Detect which cell encompasses the target text, then output its (X, Y) center coordinate. 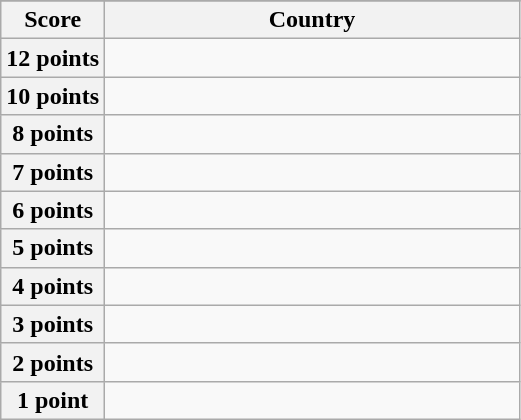
5 points (53, 248)
1 point (53, 400)
10 points (53, 96)
12 points (53, 58)
Score (53, 20)
8 points (53, 134)
7 points (53, 172)
Country (312, 20)
6 points (53, 210)
2 points (53, 362)
4 points (53, 286)
3 points (53, 324)
